Scan for the cell matching the given text and deliver its (x, y) coordinate at center. 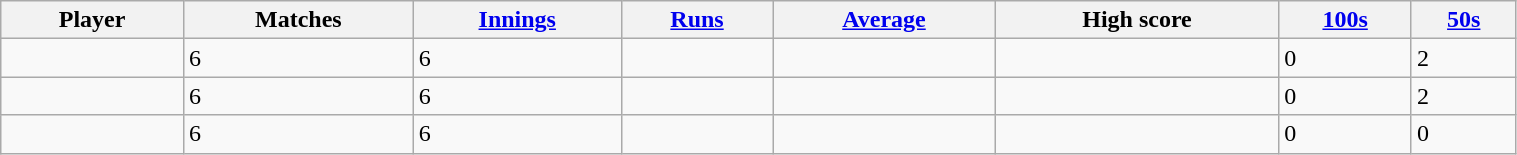
High score (1137, 20)
Runs (697, 20)
Average (884, 20)
Player (92, 20)
Innings (517, 20)
50s (1464, 20)
100s (1346, 20)
Matches (298, 20)
